Return [x, y] of the center of cell containing provided text 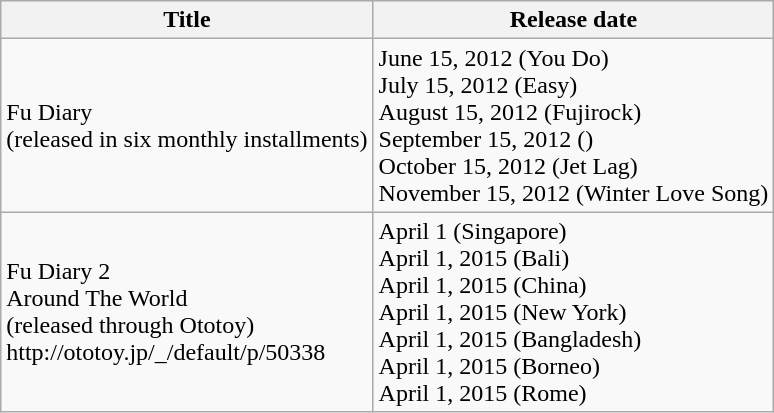
Release date [574, 20]
Fu Diary(released in six monthly installments) [187, 126]
Title [187, 20]
Fu Diary 2Around The World(released through Ototoy)http://ototoy.jp/_/default/p/50338 [187, 312]
